Output the [X, Y] coordinate of the center of the cell containing the given text.  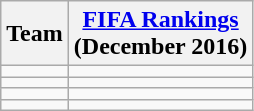
FIFA Rankings(December 2016) [160, 34]
Team [35, 34]
